For the text-containing cell, return its midpoint in [X, Y] coordinate format. 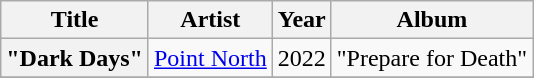
Title [75, 20]
Year [302, 20]
Point North [210, 58]
Album [432, 20]
Artist [210, 20]
2022 [302, 58]
"Dark Days" [75, 58]
"Prepare for Death" [432, 58]
